From the cell containing the given text, extract its center point as [x, y] coordinate. 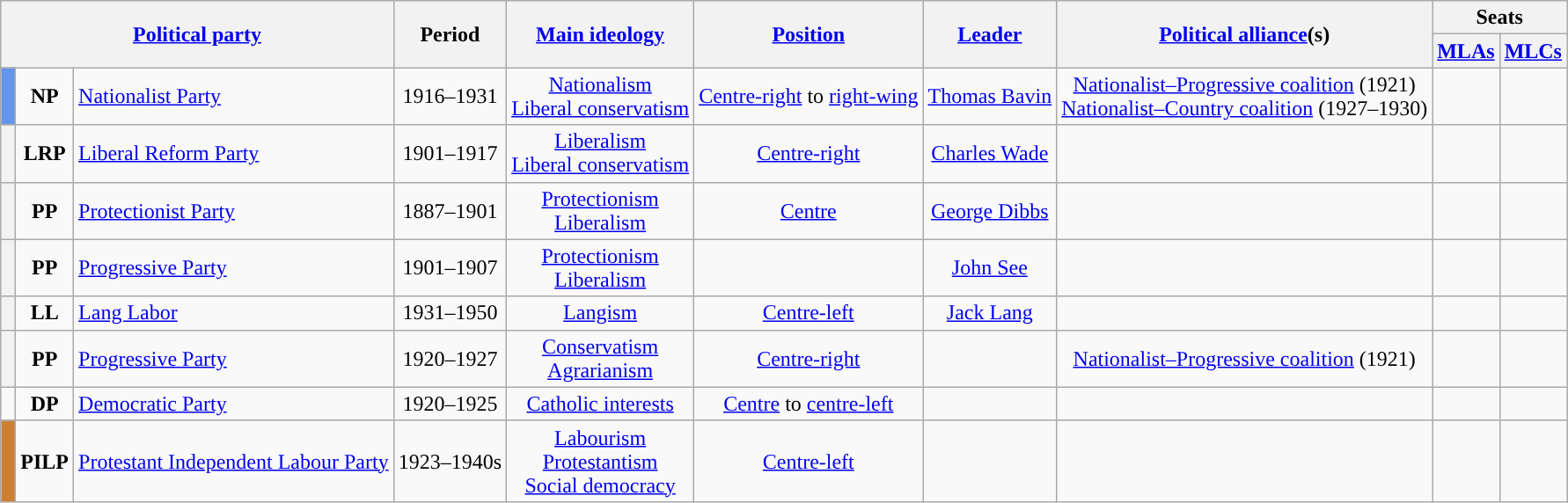
1887–1901 [450, 211]
LRP [45, 153]
Liberal Reform Party [234, 153]
1901–1907 [450, 267]
Political alliance(s) [1244, 34]
LabourismProtestantismSocial democracy [600, 461]
DP [45, 404]
Nationalist–Progressive coalition (1921) [1244, 359]
ConservatismAgrarianism [600, 359]
Charles Wade [990, 153]
Political party [197, 34]
Centre-right to right-wing [809, 97]
LL [45, 313]
Protectionist Party [234, 211]
MLAs [1466, 51]
Centre to centre-left [809, 404]
Langism [600, 313]
Nationalist–Progressive coalition (1921)Nationalist–Country coalition (1927–1930) [1244, 97]
1920–1927 [450, 359]
MLCs [1533, 51]
John See [990, 267]
Democratic Party [234, 404]
PILP [45, 461]
Seats [1499, 18]
1923–1940s [450, 461]
NationalismLiberal conservatism [600, 97]
1901–1917 [450, 153]
NP [45, 97]
1920–1925 [450, 404]
1931–1950 [450, 313]
Jack Lang [990, 313]
Lang Labor [234, 313]
Protestant Independent Labour Party [234, 461]
Thomas Bavin [990, 97]
LiberalismLiberal conservatism [600, 153]
1916–1931 [450, 97]
George Dibbs [990, 211]
Main ideology [600, 34]
Leader [990, 34]
Catholic interests [600, 404]
Nationalist Party [234, 97]
Centre [809, 211]
Position [809, 34]
Period [450, 34]
